From the cell containing the given text, extract its center point as (X, Y) coordinate. 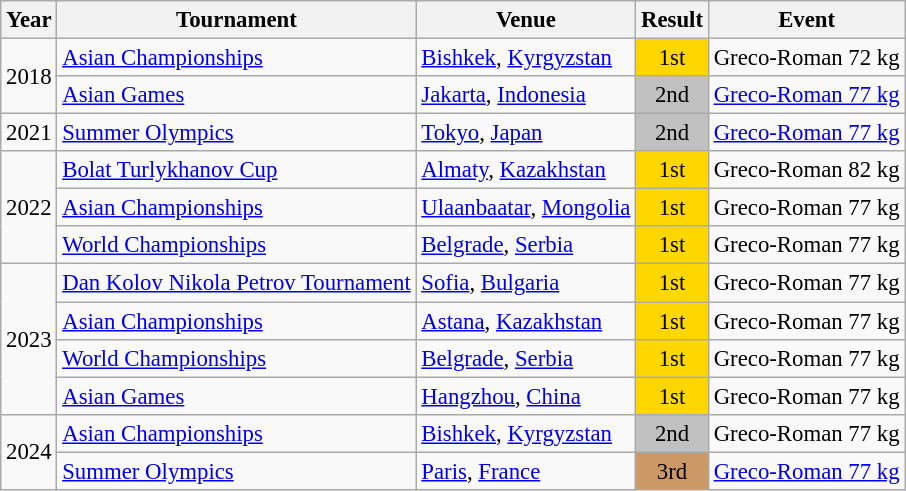
2023 (29, 339)
Event (806, 20)
Ulaanbaatar, Mongolia (526, 208)
Greco-Roman 72 kg (806, 58)
3rd (672, 471)
Paris, France (526, 471)
Hangzhou, China (526, 396)
Greco-Roman 82 kg (806, 170)
2018 (29, 76)
2021 (29, 133)
Venue (526, 20)
Astana, Kazakhstan (526, 321)
Result (672, 20)
Dan Kolov Nikola Petrov Tournament (236, 283)
Bolat Turlykhanov Cup (236, 170)
2022 (29, 208)
2024 (29, 452)
Almaty, Kazakhstan (526, 170)
Jakarta, Indonesia (526, 95)
Tournament (236, 20)
Year (29, 20)
Tokyo, Japan (526, 133)
Sofia, Bulgaria (526, 283)
